For the text-containing cell, return its midpoint in [x, y] coordinate format. 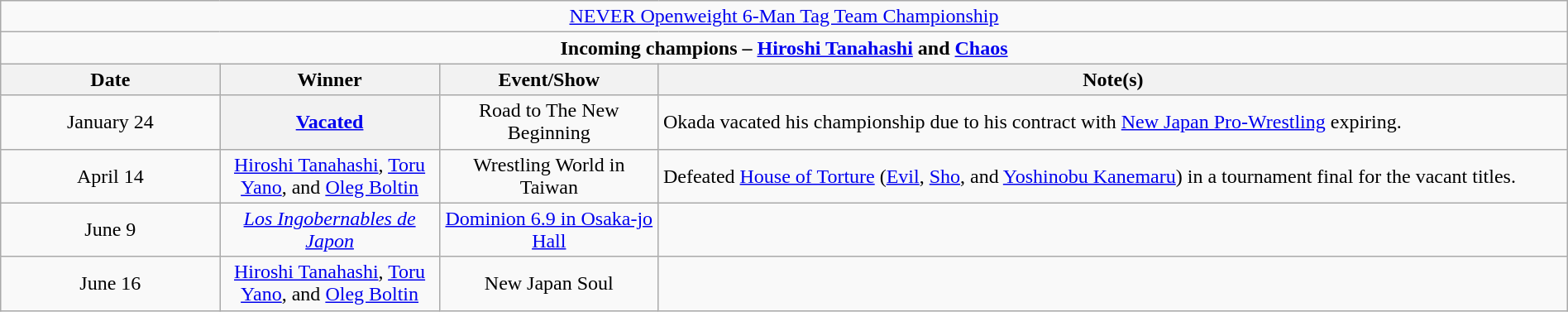
Defeated House of Torture (Evil, Sho, and Yoshinobu Kanemaru) in a tournament final for the vacant titles. [1113, 175]
Los Ingobernables de Japon [329, 230]
June 16 [111, 283]
Date [111, 79]
Okada vacated his championship due to his contract with New Japan Pro-Wrestling expiring. [1113, 122]
Wrestling World in Taiwan [549, 175]
Winner [329, 79]
NEVER Openweight 6-Man Tag Team Championship [784, 17]
Event/Show [549, 79]
Incoming champions – Hiroshi Tanahashi and Chaos [784, 48]
January 24 [111, 122]
Vacated [329, 122]
Note(s) [1113, 79]
Dominion 6.9 in Osaka-jo Hall [549, 230]
April 14 [111, 175]
Road to The New Beginning [549, 122]
New Japan Soul [549, 283]
June 9 [111, 230]
